Provide the [X, Y] coordinate of the cell's center where the given text is located.  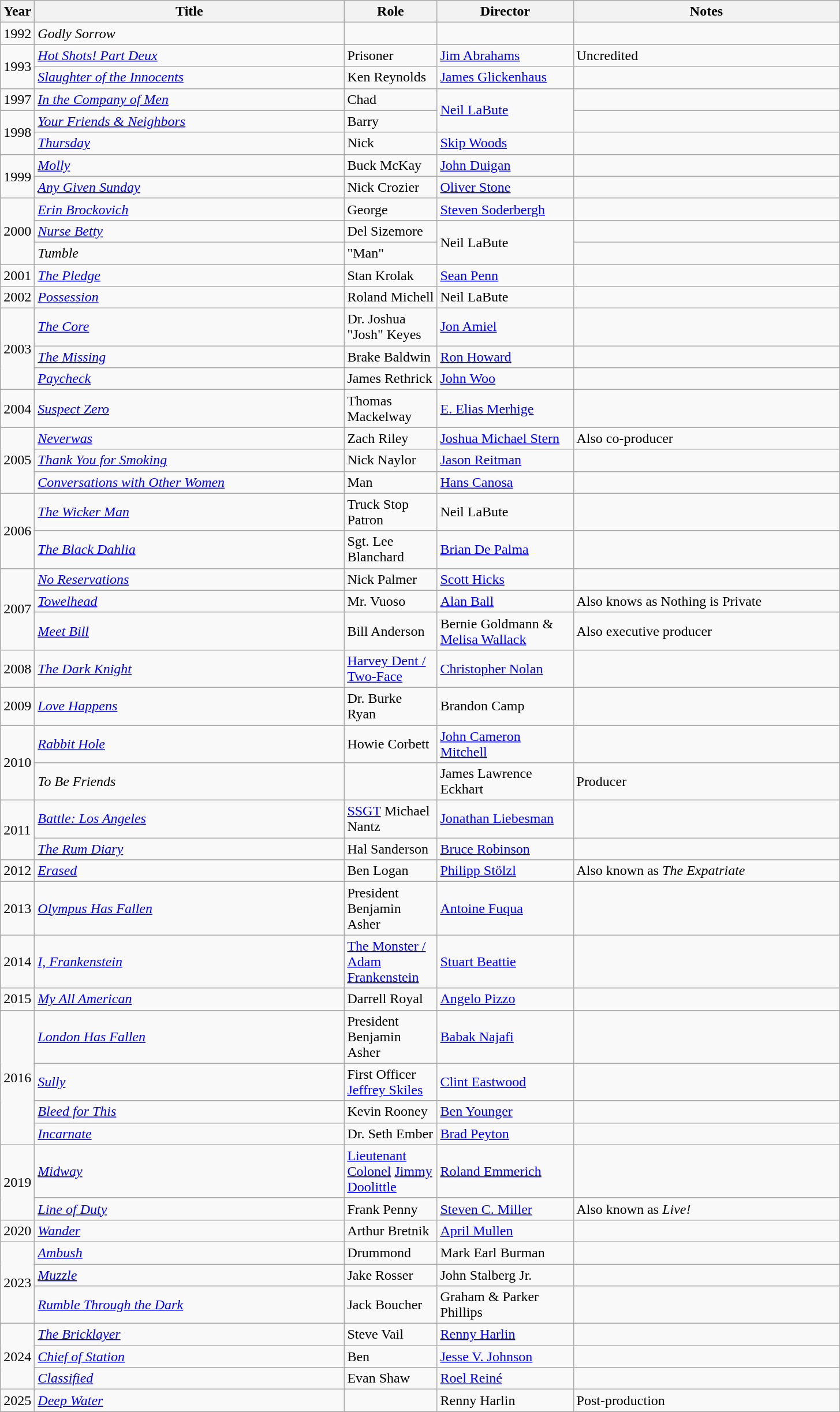
Jonathan Liebesman [505, 819]
The Wicker Man [189, 512]
Scott Hicks [505, 579]
2015 [17, 999]
Brian De Palma [505, 550]
Roel Reiné [505, 1379]
Nick Naylor [390, 460]
Ben Younger [505, 1112]
SSGT Michael Nantz [390, 819]
Director [505, 12]
Any Given Sunday [189, 187]
The Dark Knight [189, 669]
Buck McKay [390, 165]
Jack Boucher [390, 1305]
Towelhead [189, 601]
2008 [17, 669]
2004 [17, 409]
Wander [189, 1231]
Sully [189, 1082]
Dr. Burke Ryan [390, 706]
Love Happens [189, 706]
Ben [390, 1357]
Role [390, 12]
Also known as Live! [707, 1209]
Tumble [189, 253]
2007 [17, 609]
Skip Woods [505, 143]
John Woo [505, 379]
Philipp Stölzl [505, 871]
2009 [17, 706]
1997 [17, 99]
April Mullen [505, 1231]
Line of Duty [189, 1209]
Prisoner [390, 55]
Jim Abrahams [505, 55]
Producer [707, 782]
Deep Water [189, 1400]
Steven C. Miller [505, 1209]
Barry [390, 121]
Godly Sorrow [189, 33]
Darrell Royal [390, 999]
2011 [17, 830]
Dr. Joshua "Josh" Keyes [390, 327]
The Bricklayer [189, 1335]
Ken Reynolds [390, 77]
Nick [390, 143]
2001 [17, 275]
To Be Friends [189, 782]
E. Elias Merhige [505, 409]
John Stalberg Jr. [505, 1275]
Del Sizemore [390, 231]
My All American [189, 999]
George [390, 209]
First Officer Jeffrey Skiles [390, 1082]
Jon Amiel [505, 327]
Oliver Stone [505, 187]
Jesse V. Johnson [505, 1357]
The Missing [189, 357]
Harvey Dent / Two-Face [390, 669]
2013 [17, 908]
1992 [17, 33]
Title [189, 12]
Chad [390, 99]
Sean Penn [505, 275]
Erin Brockovich [189, 209]
Ambush [189, 1253]
James Glickenhaus [505, 77]
Mark Earl Burman [505, 1253]
Thursday [189, 143]
2006 [17, 531]
Drummond [390, 1253]
Midway [189, 1171]
2020 [17, 1231]
Your Friends & Neighbors [189, 121]
Conversations with Other Women [189, 482]
Brake Baldwin [390, 357]
Mr. Vuoso [390, 601]
Thomas Mackelway [390, 409]
The Rum Diary [189, 849]
Ben Logan [390, 871]
Steve Vail [390, 1335]
The Monster / Adam Frankenstein [390, 962]
In the Company of Men [189, 99]
2005 [17, 460]
Neverwas [189, 438]
Arthur Bretnik [390, 1231]
Hot Shots! Part Deux [189, 55]
Erased [189, 871]
Brandon Camp [505, 706]
Stuart Beattie [505, 962]
Muzzle [189, 1275]
Jake Rosser [390, 1275]
Also co-producer [707, 438]
1993 [17, 66]
2012 [17, 871]
Possession [189, 297]
Sgt. Lee Blanchard [390, 550]
2016 [17, 1078]
Slaughter of the Innocents [189, 77]
John Cameron Mitchell [505, 744]
Chief of Station [189, 1357]
Nick Crozier [390, 187]
Man [390, 482]
Alan Ball [505, 601]
Evan Shaw [390, 1379]
Jason Reitman [505, 460]
2002 [17, 297]
Also executive producer [707, 631]
Suspect Zero [189, 409]
Christopher Nolan [505, 669]
Notes [707, 12]
Lieutenant Colonel Jimmy Doolittle [390, 1171]
Incarnate [189, 1134]
Truck Stop Patron [390, 512]
Nick Palmer [390, 579]
Kevin Rooney [390, 1112]
Dr. Seth Ember [390, 1134]
I, Frankenstein [189, 962]
Roland Emmerich [505, 1171]
Also known as The Expatriate [707, 871]
No Reservations [189, 579]
The Black Dahlia [189, 550]
"Man" [390, 253]
Also knows as Nothing is Private [707, 601]
2025 [17, 1400]
1998 [17, 132]
Uncredited [707, 55]
Hans Canosa [505, 482]
Bruce Robinson [505, 849]
London Has Fallen [189, 1037]
Nurse Betty [189, 231]
The Pledge [189, 275]
The Core [189, 327]
Bernie Goldmann & Melisa Wallack [505, 631]
Antoine Fuqua [505, 908]
Joshua Michael Stern [505, 438]
Steven Soderbergh [505, 209]
Frank Penny [390, 1209]
2019 [17, 1182]
Classified [189, 1379]
Roland Michell [390, 297]
Bleed for This [189, 1112]
Angelo Pizzo [505, 999]
Clint Eastwood [505, 1082]
John Duigan [505, 165]
Battle: Los Angeles [189, 819]
Rabbit Hole [189, 744]
Zach Riley [390, 438]
Howie Corbett [390, 744]
Paycheck [189, 379]
1999 [17, 176]
Bill Anderson [390, 631]
2023 [17, 1282]
Rumble Through the Dark [189, 1305]
Meet Bill [189, 631]
Hal Sanderson [390, 849]
Thank You for Smoking [189, 460]
2010 [17, 763]
Olympus Has Fallen [189, 908]
Ron Howard [505, 357]
2003 [17, 349]
Post-production [707, 1400]
2014 [17, 962]
Molly [189, 165]
2000 [17, 231]
Year [17, 12]
James Rethrick [390, 379]
Stan Krolak [390, 275]
Babak Najafi [505, 1037]
Brad Peyton [505, 1134]
2024 [17, 1357]
James Lawrence Eckhart [505, 782]
Graham & Parker Phillips [505, 1305]
